Output the [x, y] coordinate of the center of the cell containing the given text.  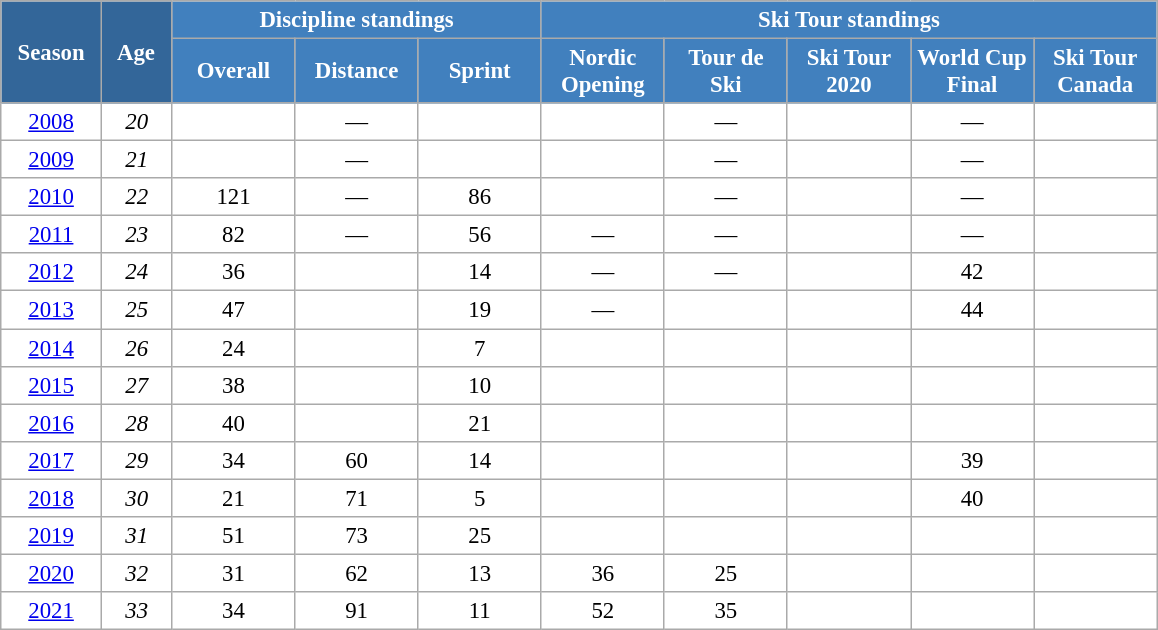
Age [136, 52]
2008 [52, 122]
Ski TourCanada [1096, 72]
2013 [52, 310]
13 [480, 573]
121 [234, 197]
33 [136, 611]
28 [136, 423]
62 [356, 573]
Overall [234, 72]
2010 [52, 197]
44 [972, 310]
56 [480, 235]
47 [234, 310]
35 [726, 611]
2019 [52, 536]
71 [356, 498]
2014 [52, 348]
86 [480, 197]
Tour deSki [726, 72]
2017 [52, 460]
World CupFinal [972, 72]
60 [356, 460]
52 [602, 611]
2012 [52, 273]
2018 [52, 498]
2011 [52, 235]
42 [972, 273]
2020 [52, 573]
Sprint [480, 72]
11 [480, 611]
27 [136, 385]
91 [356, 611]
5 [480, 498]
Season [52, 52]
2016 [52, 423]
39 [972, 460]
2015 [52, 385]
82 [234, 235]
2021 [52, 611]
NordicOpening [602, 72]
Ski Tour standings [848, 20]
51 [234, 536]
73 [356, 536]
2009 [52, 160]
23 [136, 235]
Distance [356, 72]
7 [480, 348]
10 [480, 385]
26 [136, 348]
Discipline standings [356, 20]
32 [136, 573]
20 [136, 122]
38 [234, 385]
19 [480, 310]
30 [136, 498]
Ski Tour2020 [848, 72]
29 [136, 460]
22 [136, 197]
